Return the (x, y) coordinate for the center point of the cell that contains the specified text.  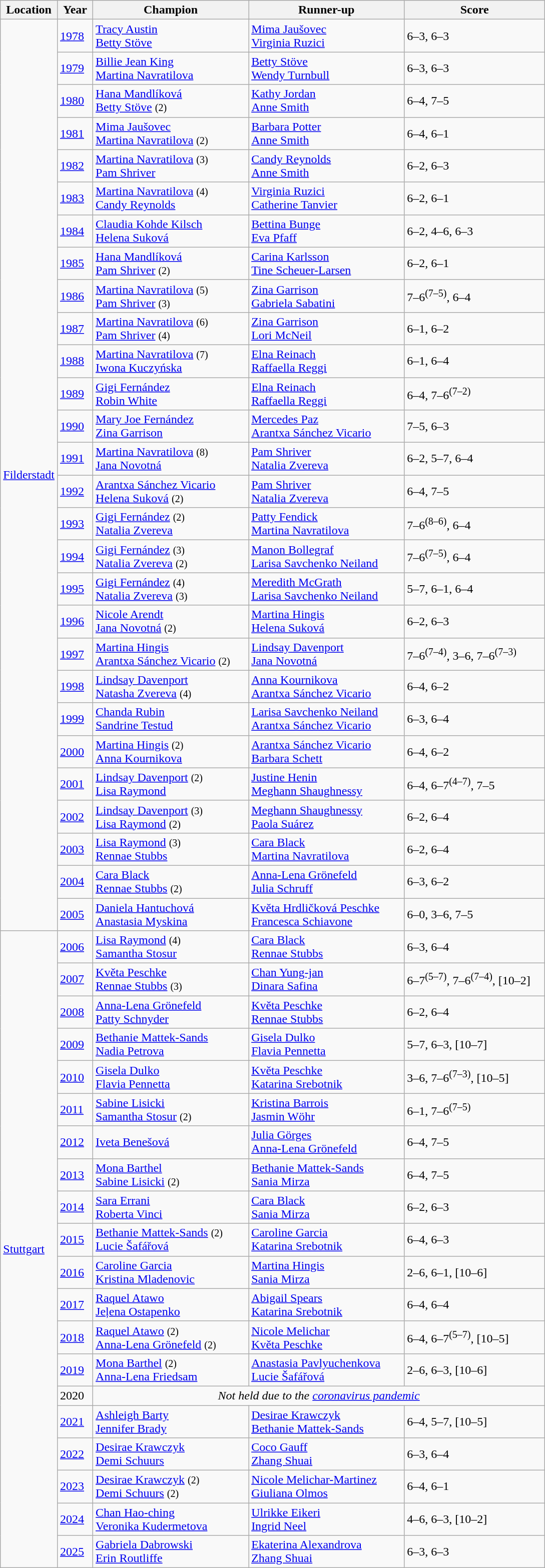
6–4, 6–4 (474, 1304)
2013 (75, 1174)
Arantxa Sánchez Vicario Barbara Schett (326, 751)
Daniela Hantuchová Anastasia Myskina (171, 914)
2009 (75, 1044)
Martina Hingis (2) Anna Kournikova (171, 751)
Caroline Garcia Katarina Srebotnik (326, 1239)
Filderstadt (29, 475)
6–4, 6–7(4–7), 7–5 (474, 784)
Květa Hrdličková Peschke Francesca Schiavone (326, 914)
Hana Mandlíková Betty Stöve (2) (171, 101)
5–7, 6–3, [10–7] (474, 1044)
Anna Kournikova Arantxa Sánchez Vicario (326, 686)
Lisa Raymond (3) Rennae Stubbs (171, 849)
2–6, 6–1, [10–6] (474, 1272)
Virginia Ruzici Catherine Tanvier (326, 198)
Martina Hingis Arantxa Sánchez Vicario (2) (171, 654)
2002 (75, 816)
2004 (75, 881)
Bethanie Mattek-Sands (2) Lucie Šafářová (171, 1239)
2–6, 6–3, [10–6] (474, 1369)
Martina Navratilova (8) Jana Novotná (171, 459)
1991 (75, 459)
Stuttgart (29, 1249)
Larisa Savchenko Neiland Arantxa Sánchez Vicario (326, 719)
2023 (75, 1486)
1985 (75, 263)
1994 (75, 556)
7–5, 6–3 (474, 426)
Zina Garrison Lori McNeil (326, 328)
Martina Hingis Helena Suková (326, 621)
2015 (75, 1239)
Zina Garrison Gabriela Sabatini (326, 296)
1984 (75, 231)
7–6(8–6), 6–4 (474, 524)
Chanda Rubin Sandrine Testud (171, 719)
Gigi Fernández Robin White (171, 393)
Betty Stöve Wendy Turnbull (326, 68)
Bethanie Mattek-Sands Sania Mirza (326, 1174)
Sara Errani Roberta Vinci (171, 1207)
Mary Joe Fernández Zina Garrison (171, 426)
Barbara Potter Anne Smith (326, 133)
Lindsay Davenport (3) Lisa Raymond (2) (171, 816)
1989 (75, 393)
Mima Jaušovec Martina Navratilova (2) (171, 133)
1979 (75, 68)
6–4, 6–7(5–7), [10–5] (474, 1337)
2018 (75, 1337)
Meredith McGrath Larisa Savchenko Neiland (326, 589)
Year (75, 10)
Claudia Kohde Kilsch Helena Suková (171, 231)
Chan Hao-ching Veronika Kudermetova (171, 1519)
1993 (75, 524)
Martina Navratilova (5) Pam Shriver (3) (171, 296)
Desirae Krawczyk Demi Schuurs (171, 1454)
6–2, 4–6, 6–3 (474, 231)
Mona Barthel Sabine Lisicki (2) (171, 1174)
6–2, 5–7, 6–4 (474, 459)
Carina Karlsson Tine Scheuer-Larsen (326, 263)
Lisa Raymond (4) Samantha Stosur (171, 947)
Tracy Austin Betty Stöve (171, 36)
Gigi Fernández (3) Natalia Zvereva (2) (171, 556)
2017 (75, 1304)
Lindsay Davenport (2) Lisa Raymond (171, 784)
Desirae Krawczyk (2) Demi Schuurs (2) (171, 1486)
Gigi Fernández (2) Natalia Zvereva (171, 524)
Květa Peschke Rennae Stubbs (3) (171, 979)
2020 (75, 1395)
Anna-Lena Grönefeld Patty Schnyder (171, 1012)
6–7(5–7), 7–6(7–4), [10–2] (474, 979)
Caroline Garcia Kristina Mladenovic (171, 1272)
1992 (75, 491)
Cara Black Rennae Stubbs (326, 947)
Nicole Melichar Květa Peschke (326, 1337)
Kathy Jordan Anne Smith (326, 101)
3–6, 7–6(7–3), [10–5] (474, 1077)
Manon Bollegraf Larisa Savchenko Neiland (326, 556)
Květa Peschke Katarina Srebotnik (326, 1077)
Martina Navratilova (3) Pam Shriver (171, 166)
6–1, 7–6(7–5) (474, 1109)
Bethanie Mattek-Sands Nadia Petrova (171, 1044)
Raquel Atawo Jeļena Ostapenko (171, 1304)
2006 (75, 947)
Ulrikke Eikeri Ingrid Neel (326, 1519)
Lindsay Davenport Jana Novotná (326, 654)
Candy Reynolds Anne Smith (326, 166)
Julia Görges Anna-Lena Grönefeld (326, 1142)
Anastasia Pavlyuchenkova Lucie Šafářová (326, 1369)
Meghann Shaughnessy Paola Suárez (326, 816)
Desirae Krawczyk Bethanie Mattek-Sands (326, 1421)
1980 (75, 101)
6–4, 6–3 (474, 1239)
2010 (75, 1077)
Anna-Lena Grönefeld Julia Schruff (326, 881)
Location (29, 10)
6–0, 3–6, 7–5 (474, 914)
Raquel Atawo (2) Anna-Lena Grönefeld (2) (171, 1337)
1996 (75, 621)
2007 (75, 979)
Cara Black Rennae Stubbs (2) (171, 881)
6–1, 6–4 (474, 361)
Nicole Melichar-Martinez Giuliana Olmos (326, 1486)
Ekaterina Alexandrova Zhang Shuai (326, 1551)
1997 (75, 654)
1978 (75, 36)
Cara Black Martina Navratilova (326, 849)
Gabriela Dabrowski Erin Routliffe (171, 1551)
2022 (75, 1454)
Not held due to the coronavirus pandemic (319, 1395)
2011 (75, 1109)
2019 (75, 1369)
Runner-up (326, 10)
1983 (75, 198)
Iveta Benešová (171, 1142)
6–3, 6–2 (474, 881)
Arantxa Sánchez Vicario Helena Suková (2) (171, 491)
2025 (75, 1551)
1988 (75, 361)
1998 (75, 686)
4–6, 6–3, [10–2] (474, 1519)
Ashleigh Barty Jennifer Brady (171, 1421)
Martina Navratilova (7) Iwona Kuczyńska (171, 361)
Sabine Lisicki Samantha Stosur (2) (171, 1109)
Champion (171, 10)
Patty Fendick Martina Navratilova (326, 524)
Květa Peschke Rennae Stubbs (326, 1012)
1981 (75, 133)
Cara Black Sania Mirza (326, 1207)
2001 (75, 784)
2003 (75, 849)
5–7, 6–1, 6–4 (474, 589)
Mima Jaušovec Virginia Ruzici (326, 36)
1986 (75, 296)
Bettina Bunge Eva Pfaff (326, 231)
Martina Hingis Sania Mirza (326, 1272)
Coco Gauff Zhang Shuai (326, 1454)
Martina Navratilova (4) Candy Reynolds (171, 198)
2005 (75, 914)
Gigi Fernández (4) Natalia Zvereva (3) (171, 589)
Hana Mandlíková Pam Shriver (2) (171, 263)
2000 (75, 751)
1999 (75, 719)
Mona Barthel (2) Anna-Lena Friedsam (171, 1369)
2014 (75, 1207)
Martina Navratilova (6) Pam Shriver (4) (171, 328)
6–4, 7–6(7–2) (474, 393)
2016 (75, 1272)
Abigail Spears Katarina Srebotnik (326, 1304)
Lindsay Davenport Natasha Zvereva (4) (171, 686)
2012 (75, 1142)
Billie Jean King Martina Navratilova (171, 68)
Kristina Barrois Jasmin Wöhr (326, 1109)
6–1, 6–2 (474, 328)
2024 (75, 1519)
1990 (75, 426)
6–4, 5–7, [10–5] (474, 1421)
2008 (75, 1012)
7–6(7–4), 3–6, 7–6(7–3) (474, 654)
Score (474, 10)
Justine Henin Meghann Shaughnessy (326, 784)
Chan Yung-jan Dinara Safina (326, 979)
1995 (75, 589)
2021 (75, 1421)
Mercedes Paz Arantxa Sánchez Vicario (326, 426)
1987 (75, 328)
Nicole Arendt Jana Novotná (2) (171, 621)
1982 (75, 166)
